Search for the cell housing the specified text and yield its (x, y) center coordinate. 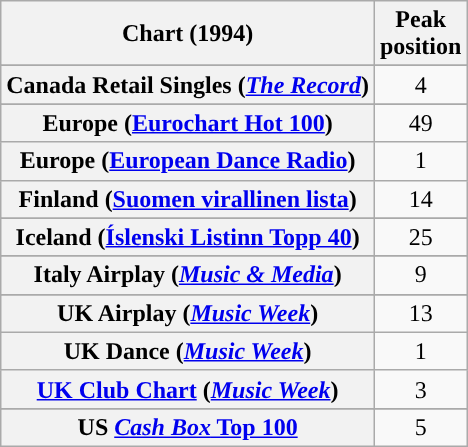
Peakposition (420, 34)
3 (420, 389)
49 (420, 123)
Europe (Eurochart Hot 100) (188, 123)
Chart (1994) (188, 34)
14 (420, 199)
5 (420, 427)
UK Airplay (Music Week) (188, 313)
UK Dance (Music Week) (188, 351)
US Cash Box Top 100 (188, 427)
Canada Retail Singles (The Record) (188, 85)
Iceland (Íslenski Listinn Topp 40) (188, 237)
UK Club Chart (Music Week) (188, 389)
9 (420, 275)
25 (420, 237)
Europe (European Dance Radio) (188, 161)
Italy Airplay (Music & Media) (188, 275)
13 (420, 313)
4 (420, 85)
Finland (Suomen virallinen lista) (188, 199)
